Identify which cell holds the provided text, then report its [X, Y] central coordinate. 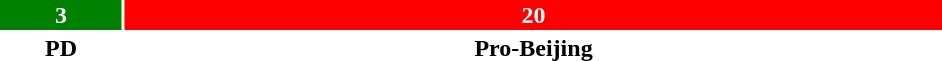
20 [534, 15]
3 [61, 15]
